Provide the (X, Y) coordinate of the cell's center where the given text is located.  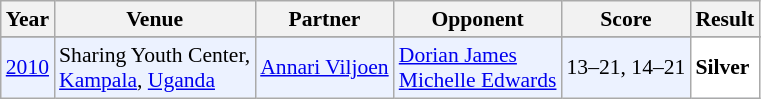
Year (28, 19)
Opponent (478, 19)
Dorian James Michelle Edwards (478, 68)
Result (724, 19)
Annari Viljoen (324, 68)
2010 (28, 68)
Partner (324, 19)
Score (626, 19)
Venue (154, 19)
Silver (724, 68)
13–21, 14–21 (626, 68)
Sharing Youth Center,Kampala, Uganda (154, 68)
